Search for the cell housing the specified text and yield its (X, Y) center coordinate. 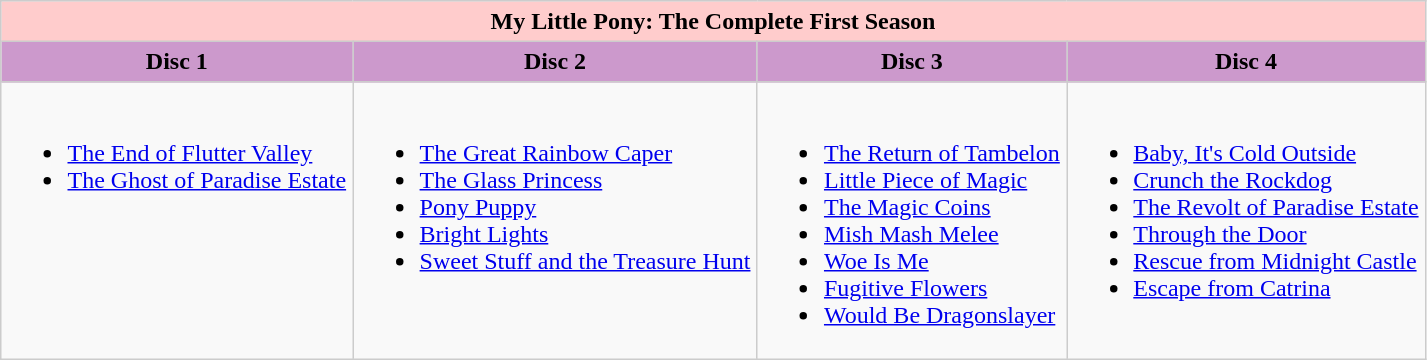
Baby, It's Cold OutsideCrunch the RockdogThe Revolt of Paradise EstateThrough the DoorRescue from Midnight CastleEscape from Catrina (1246, 221)
The End of Flutter ValleyThe Ghost of Paradise Estate (177, 221)
Disc 3 (912, 61)
Disc 4 (1246, 61)
My Little Pony: The Complete First Season (714, 21)
The Great Rainbow CaperThe Glass PrincessPony PuppyBright LightsSweet Stuff and the Treasure Hunt (555, 221)
The Return of TambelonLittle Piece of MagicThe Magic CoinsMish Mash MeleeWoe Is MeFugitive FlowersWould Be Dragonslayer (912, 221)
Disc 2 (555, 61)
Disc 1 (177, 61)
